Determine the [x, y] coordinate at the center of the cell enclosing the given text.  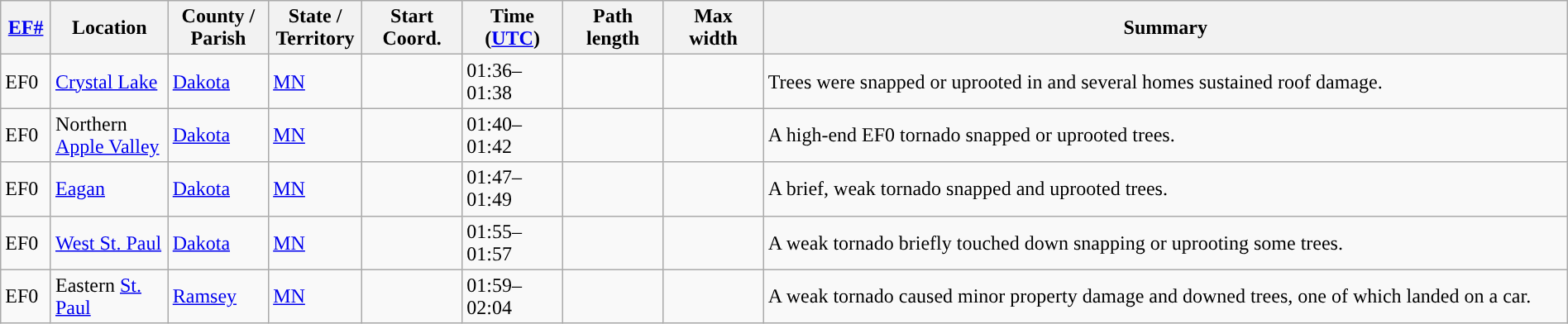
Max width [713, 28]
01:40–01:42 [513, 136]
Start Coord. [412, 28]
A weak tornado briefly touched down snapping or uprooting some trees. [1165, 243]
Summary [1165, 28]
A high-end EF0 tornado snapped or uprooted trees. [1165, 136]
Crystal Lake [109, 81]
Path length [612, 28]
EF# [26, 28]
Eastern St. Paul [109, 296]
Ramsey [218, 296]
A brief, weak tornado snapped and uprooted trees. [1165, 188]
01:47–01:49 [513, 188]
A weak tornado caused minor property damage and downed trees, one of which landed on a car. [1165, 296]
Location [109, 28]
County / Parish [218, 28]
Time (UTC) [513, 28]
West St. Paul [109, 243]
01:55–01:57 [513, 243]
State / Territory [316, 28]
Trees were snapped or uprooted in and several homes sustained roof damage. [1165, 81]
01:36–01:38 [513, 81]
01:59–02:04 [513, 296]
Eagan [109, 188]
Northern Apple Valley [109, 136]
